Provide the [X, Y] coordinate of the cell's center where the given text is located.  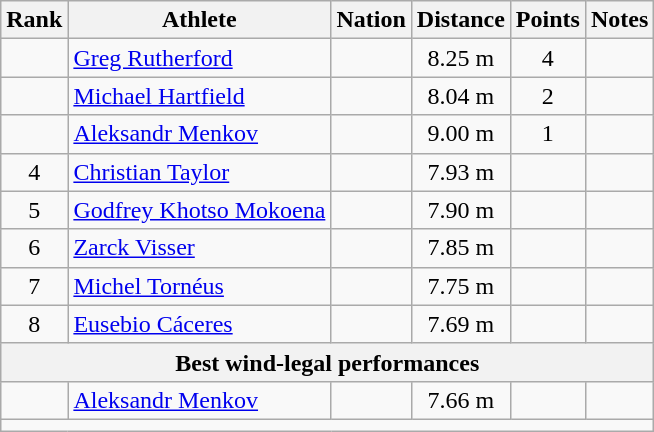
7 [34, 286]
8.25 m [460, 58]
Michel Tornéus [200, 286]
Christian Taylor [200, 172]
Distance [460, 20]
Michael Hartfield [200, 96]
Best wind-legal performances [328, 362]
Points [548, 20]
7.85 m [460, 248]
Rank [34, 20]
7.90 m [460, 210]
Eusebio Cáceres [200, 324]
9.00 m [460, 134]
7.93 m [460, 172]
8.04 m [460, 96]
8 [34, 324]
7.75 m [460, 286]
Godfrey Khotso Mokoena [200, 210]
2 [548, 96]
Nation [371, 20]
Zarck Visser [200, 248]
5 [34, 210]
7.69 m [460, 324]
7.66 m [460, 400]
Notes [619, 20]
1 [548, 134]
Athlete [200, 20]
Greg Rutherford [200, 58]
6 [34, 248]
